Find where the given text appears and provide that cell's center as (X, Y) coordinate. 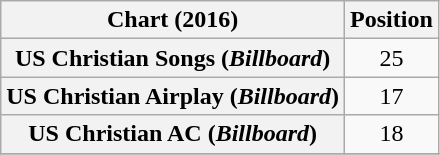
US Christian Songs (Billboard) (173, 58)
US Christian AC (Billboard) (173, 134)
Position (392, 20)
US Christian Airplay (Billboard) (173, 96)
17 (392, 96)
25 (392, 58)
18 (392, 134)
Chart (2016) (173, 20)
